Search for the cell housing the specified text and yield its (X, Y) center coordinate. 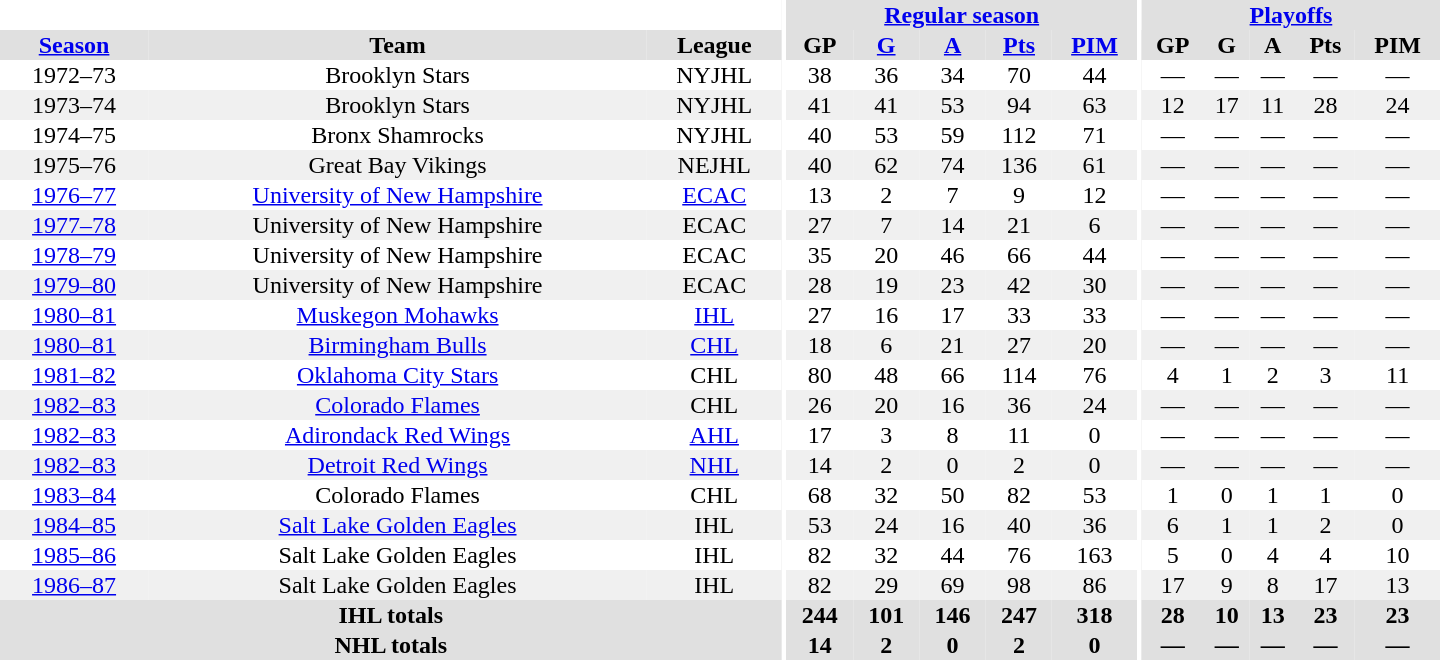
35 (820, 255)
71 (1094, 135)
74 (952, 165)
1977–78 (74, 225)
1983–84 (74, 495)
50 (952, 495)
42 (1019, 285)
Great Bay Vikings (398, 165)
1981–82 (74, 375)
38 (820, 75)
114 (1019, 375)
Muskegon Mohawks (398, 315)
69 (952, 585)
1973–74 (74, 105)
Adirondack Red Wings (398, 435)
68 (820, 495)
86 (1094, 585)
Season (74, 45)
59 (952, 135)
1974–75 (74, 135)
1972–73 (74, 75)
Bronx Shamrocks (398, 135)
163 (1094, 555)
80 (820, 375)
1978–79 (74, 255)
Oklahoma City Stars (398, 375)
101 (886, 615)
29 (886, 585)
IHL totals (391, 615)
19 (886, 285)
26 (820, 405)
98 (1019, 585)
Birmingham Bulls (398, 345)
1979–80 (74, 285)
112 (1019, 135)
244 (820, 615)
18 (820, 345)
34 (952, 75)
AHL (714, 435)
1986–87 (74, 585)
Detroit Red Wings (398, 465)
318 (1094, 615)
46 (952, 255)
1975–76 (74, 165)
Team (398, 45)
NEJHL (714, 165)
NHL totals (391, 645)
146 (952, 615)
NHL (714, 465)
62 (886, 165)
1985–86 (74, 555)
48 (886, 375)
Regular season (962, 15)
League (714, 45)
136 (1019, 165)
247 (1019, 615)
30 (1094, 285)
70 (1019, 75)
61 (1094, 165)
1984–85 (74, 525)
94 (1019, 105)
5 (1173, 555)
1976–77 (74, 195)
63 (1094, 105)
Playoffs (1291, 15)
